Scan for the cell matching the given text and deliver its [x, y] coordinate at center. 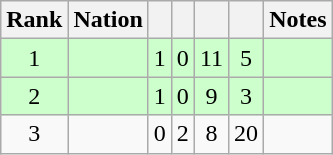
Nation [108, 20]
8 [211, 134]
Rank [34, 20]
5 [246, 58]
Notes [298, 20]
9 [211, 96]
20 [246, 134]
11 [211, 58]
